Provide the (x, y) coordinate of the cell's center where the given text is located.  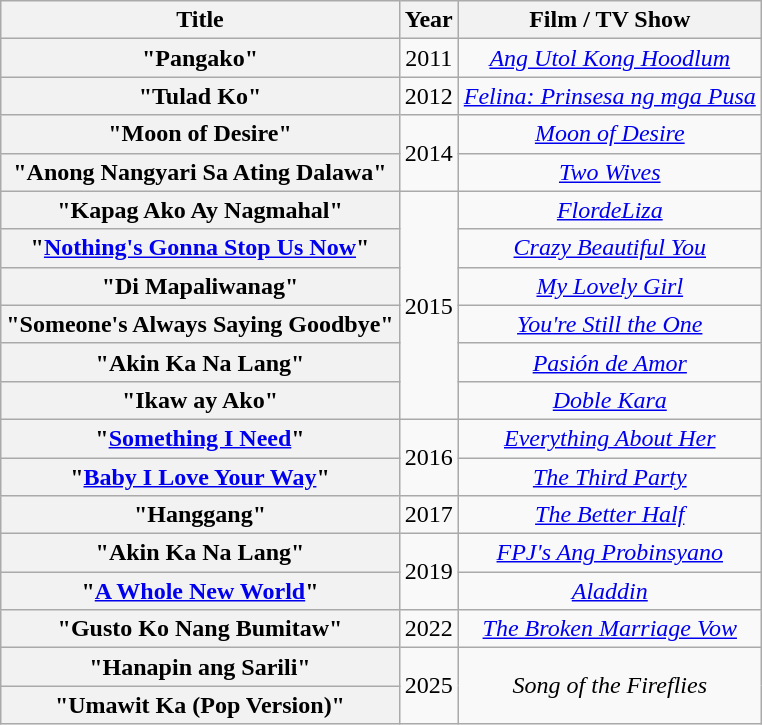
"A Whole New World" (200, 591)
The Broken Marriage Vow (610, 629)
"Something I Need" (200, 438)
2012 (428, 96)
Song of the Fireflies (610, 686)
"Baby I Love Your Way" (200, 477)
2016 (428, 457)
"Nothing's Gonna Stop Us Now" (200, 248)
Doble Kara (610, 400)
2025 (428, 686)
Film / TV Show (610, 20)
FlordeLiza (610, 210)
"Hanapin ang Sarili" (200, 667)
2011 (428, 58)
"Umawit Ka (Pop Version)" (200, 705)
"Pangako" (200, 58)
The Better Half (610, 515)
Crazy Beautiful You (610, 248)
Felina: Prinsesa ng mga Pusa (610, 96)
2014 (428, 153)
"Di Mapaliwanag" (200, 286)
"Moon of Desire" (200, 134)
2019 (428, 572)
You're Still the One (610, 324)
"Hanggang" (200, 515)
Everything About Her (610, 438)
Ang Utol Kong Hoodlum (610, 58)
Moon of Desire (610, 134)
Year (428, 20)
"Ikaw ay Ako" (200, 400)
2015 (428, 305)
Aladdin (610, 591)
FPJ's Ang Probinsyano (610, 553)
"Gusto Ko Nang Bumitaw" (200, 629)
"Kapag Ako Ay Nagmahal" (200, 210)
Pasión de Amor (610, 362)
"Someone's Always Saying Goodbye" (200, 324)
2017 (428, 515)
The Third Party (610, 477)
Title (200, 20)
"Anong Nangyari Sa Ating Dalawa" (200, 172)
2022 (428, 629)
"Tulad Ko" (200, 96)
My Lovely Girl (610, 286)
Two Wives (610, 172)
